Capture the cell that displays the provided text and extract its [X, Y] central coordinate. 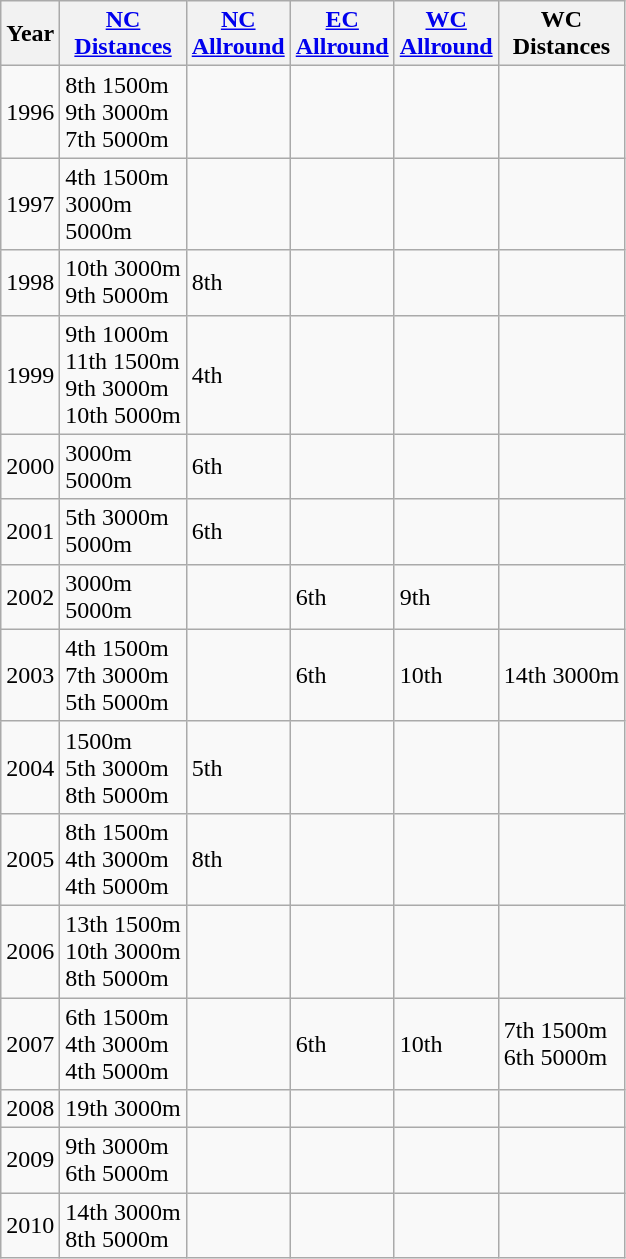
4th 1500m 3000m 5000m [123, 204]
1996 [30, 112]
13th 1500m10th 3000m8th 5000m [123, 951]
2009 [30, 1160]
1500m5th 3000m8th 5000m [123, 767]
2006 [30, 951]
19th 3000m [123, 1109]
9th 1000m11th 1500m9th 3000m10th 5000m [123, 374]
10th 3000m9th 5000m [123, 282]
2001 [30, 532]
1997 [30, 204]
2002 [30, 596]
NCDistances [123, 34]
2005 [30, 859]
2004 [30, 767]
2010 [30, 1226]
1998 [30, 282]
8th 1500m4th 3000m4th 5000m [123, 859]
WCAllround [446, 34]
9th [446, 596]
7th 1500m6th 5000m [561, 1044]
5th 3000m 5000m [123, 532]
2007 [30, 1044]
5th [238, 767]
NCAllround [238, 34]
8th 1500m9th 3000m7th 5000m [123, 112]
14th 3000m8th 5000m [123, 1226]
2008 [30, 1109]
4th [238, 374]
6th 1500m4th 3000m4th 5000m [123, 1044]
Year [30, 34]
4th 1500m7th 3000m5th 5000m [123, 675]
1999 [30, 374]
WCDistances [561, 34]
14th 3000m [561, 675]
2000 [30, 466]
9th 3000m6th 5000m [123, 1160]
2003 [30, 675]
ECAllround [342, 34]
